Capture the cell that displays the provided text and extract its (x, y) central coordinate. 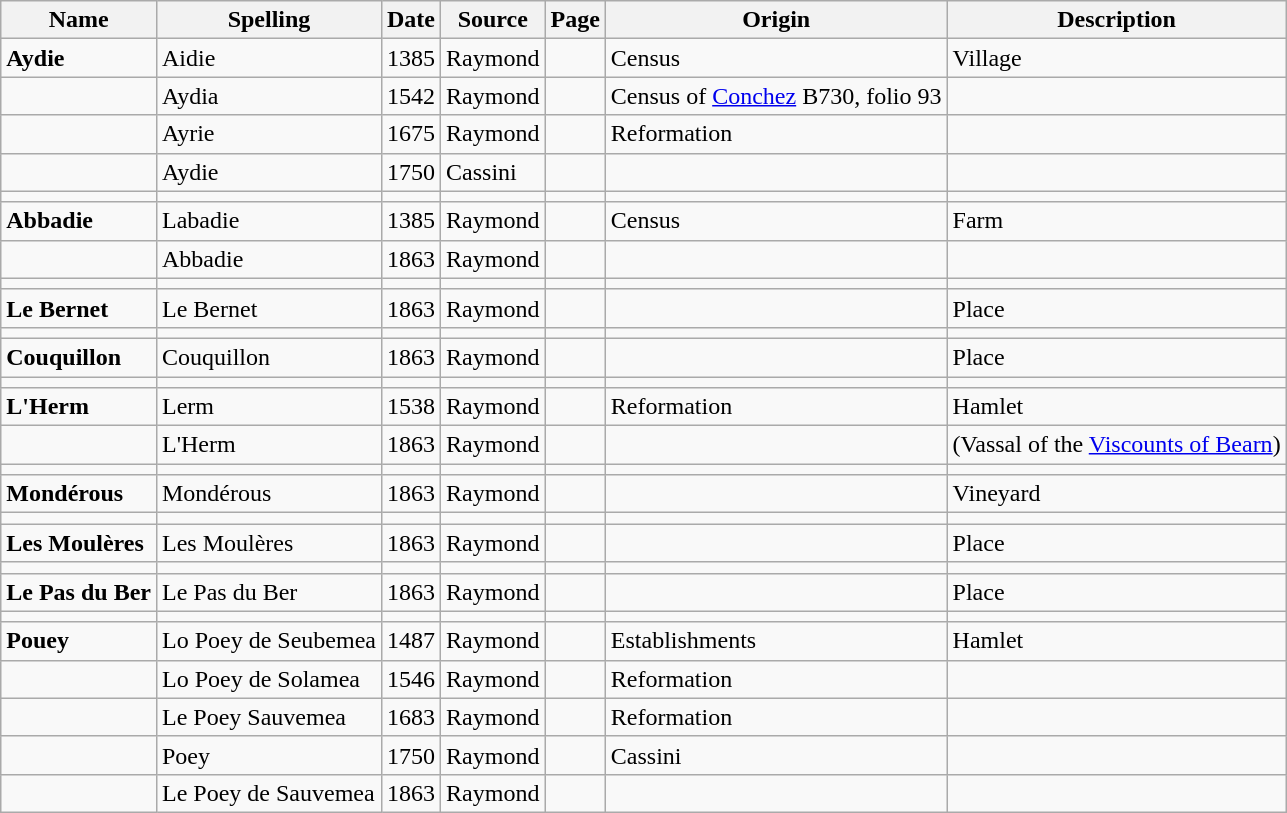
1675 (410, 134)
1546 (410, 679)
Source (493, 20)
Page (575, 20)
Ayrie (268, 134)
Spelling (268, 20)
Name (79, 20)
Lo Poey de Solamea (268, 679)
Origin (776, 20)
(Vassal of the Viscounts of Bearn) (1116, 445)
Establishments (776, 641)
1487 (410, 641)
Aydia (268, 96)
Lo Poey de Seubemea (268, 641)
Description (1116, 20)
1683 (410, 717)
Census of Conchez B730, folio 93 (776, 96)
Pouey (79, 641)
Labadie (268, 221)
Aidie (268, 58)
Date (410, 20)
1538 (410, 407)
Poey (268, 755)
Vineyard (1116, 494)
Lerm (268, 407)
Village (1116, 58)
1542 (410, 96)
Farm (1116, 221)
Le Poey Sauvemea (268, 717)
Le Poey de Sauvemea (268, 793)
